For the text-containing cell, return its midpoint in [X, Y] coordinate format. 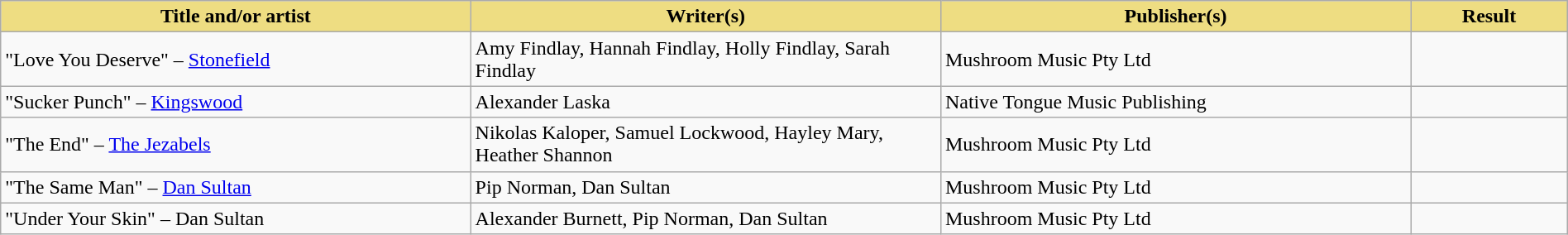
"The Same Man" – Dan Sultan [236, 187]
Pip Norman, Dan Sultan [705, 187]
"Sucker Punch" – Kingswood [236, 102]
"Love You Deserve" – Stonefield [236, 60]
"The End" – The Jezabels [236, 144]
Writer(s) [705, 17]
Nikolas Kaloper, Samuel Lockwood, Hayley Mary, Heather Shannon [705, 144]
"Under Your Skin" – Dan Sultan [236, 218]
Result [1489, 17]
Alexander Laska [705, 102]
Alexander Burnett, Pip Norman, Dan Sultan [705, 218]
Title and/or artist [236, 17]
Publisher(s) [1175, 17]
Native Tongue Music Publishing [1175, 102]
Amy Findlay, Hannah Findlay, Holly Findlay, Sarah Findlay [705, 60]
